Pinpoint the cell where the given text exists, returning its (x, y) midpoint coordinate. 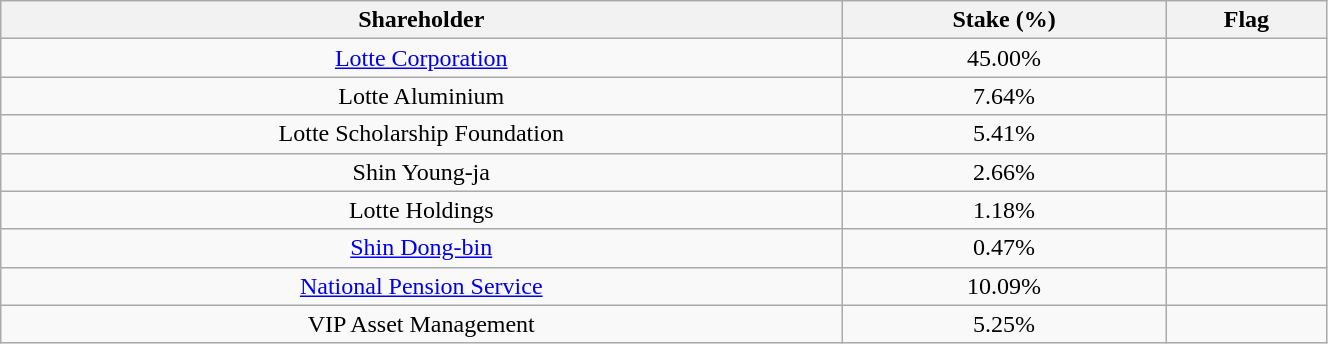
Lotte Scholarship Foundation (422, 134)
2.66% (1004, 172)
Stake (%) (1004, 20)
0.47% (1004, 248)
National Pension Service (422, 286)
Shin Young-ja (422, 172)
7.64% (1004, 96)
Shareholder (422, 20)
Lotte Aluminium (422, 96)
45.00% (1004, 58)
5.25% (1004, 324)
1.18% (1004, 210)
Shin Dong-bin (422, 248)
Flag (1246, 20)
VIP Asset Management (422, 324)
Lotte Corporation (422, 58)
5.41% (1004, 134)
Lotte Holdings (422, 210)
10.09% (1004, 286)
